Scan for the cell matching the given text and deliver its (X, Y) coordinate at center. 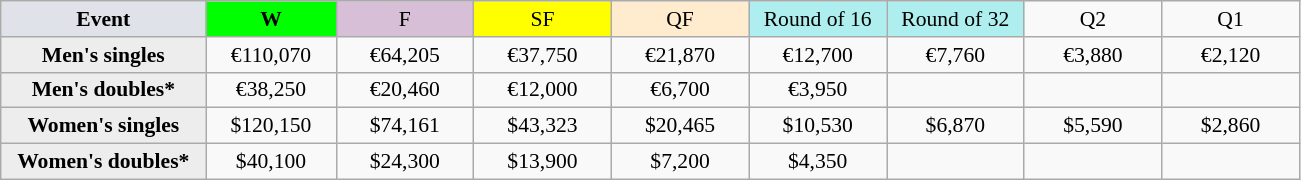
€38,250 (271, 90)
€37,750 (543, 55)
Round of 32 (955, 19)
$4,350 (818, 162)
$2,860 (1231, 126)
Round of 16 (818, 19)
€3,950 (818, 90)
€110,070 (271, 55)
€12,000 (543, 90)
Q2 (1093, 19)
€2,120 (1231, 55)
€7,760 (955, 55)
€3,880 (1093, 55)
Women's doubles* (104, 162)
$43,323 (543, 126)
Event (104, 19)
$5,590 (1093, 126)
$74,161 (405, 126)
$7,200 (680, 162)
QF (680, 19)
$40,100 (271, 162)
€21,870 (680, 55)
€20,460 (405, 90)
$13,900 (543, 162)
F (405, 19)
€64,205 (405, 55)
Men's doubles* (104, 90)
$6,870 (955, 126)
W (271, 19)
$120,150 (271, 126)
$24,300 (405, 162)
SF (543, 19)
$20,465 (680, 126)
Men's singles (104, 55)
€12,700 (818, 55)
$10,530 (818, 126)
Q1 (1231, 19)
Women's singles (104, 126)
€6,700 (680, 90)
